Detect which cell encompasses the target text, then output its (x, y) center coordinate. 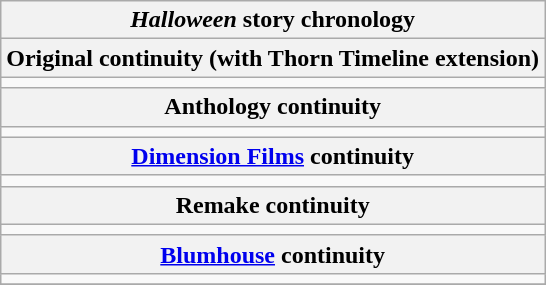
Halloween story chronology (273, 20)
Blumhouse continuity (273, 254)
Dimension Films continuity (273, 156)
Anthology continuity (273, 107)
Remake continuity (273, 205)
Original continuity (with Thorn Timeline extension) (273, 58)
